Determine the [x, y] coordinate at the center of the cell enclosing the given text.  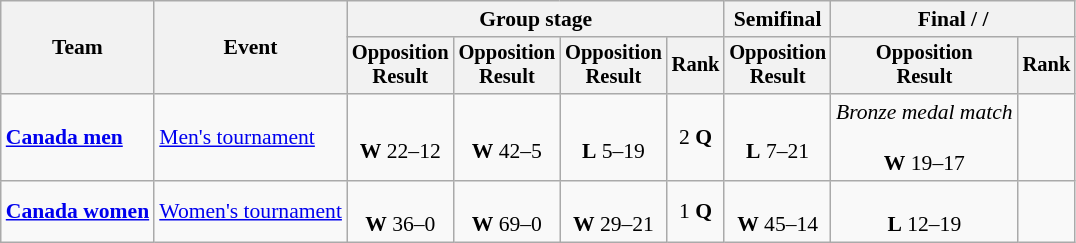
Group stage [536, 19]
Team [78, 48]
Canada women [78, 212]
1 Q [696, 212]
W 36–0 [400, 212]
Canada men [78, 138]
W 45–14 [778, 212]
W 69–0 [508, 212]
L 5–19 [614, 138]
L 12–19 [924, 212]
W 22–12 [400, 138]
W 29–21 [614, 212]
Event [250, 48]
2 Q [696, 138]
Men's tournament [250, 138]
Semifinal [778, 19]
Women's tournament [250, 212]
L 7–21 [778, 138]
W 42–5 [508, 138]
Bronze medal matchW 19–17 [924, 138]
Final / / [953, 19]
